Scan for the cell matching the given text and deliver its [X, Y] coordinate at center. 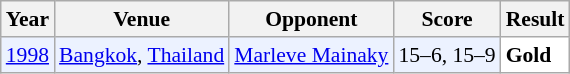
1998 [28, 55]
Marleve Mainaky [311, 55]
Score [446, 19]
Opponent [311, 19]
Year [28, 19]
Bangkok, Thailand [142, 55]
Gold [536, 55]
Result [536, 19]
15–6, 15–9 [446, 55]
Venue [142, 19]
